Locate the cell with the specified text and output its [X, Y] center coordinate. 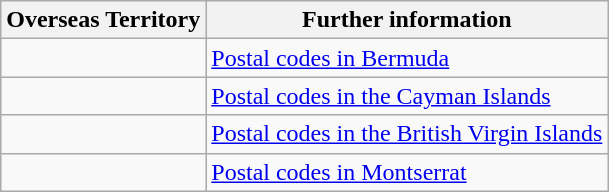
Postal codes in Bermuda [407, 58]
Postal codes in Montserrat [407, 172]
Postal codes in the Cayman Islands [407, 96]
Overseas Territory [104, 20]
Further information [407, 20]
Postal codes in the British Virgin Islands [407, 134]
